Find where the given text appears and provide that cell's center as (X, Y) coordinate. 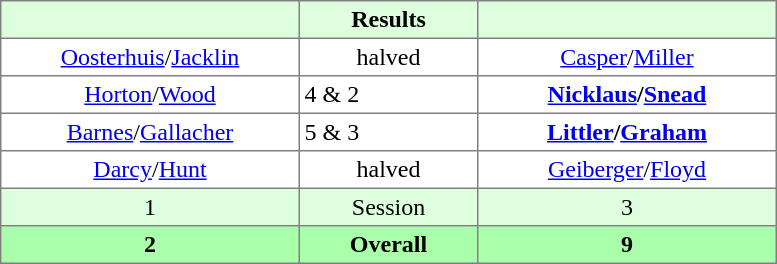
Results (388, 20)
Session (388, 207)
Darcy/Hunt (150, 170)
Geiberger/Floyd (627, 170)
Overall (388, 245)
3 (627, 207)
4 & 2 (388, 95)
Barnes/Gallacher (150, 132)
2 (150, 245)
1 (150, 207)
9 (627, 245)
Littler/Graham (627, 132)
5 & 3 (388, 132)
Nicklaus/Snead (627, 95)
Casper/Miller (627, 57)
Oosterhuis/Jacklin (150, 57)
Horton/Wood (150, 95)
